For the text-containing cell, return its midpoint in (X, Y) coordinate format. 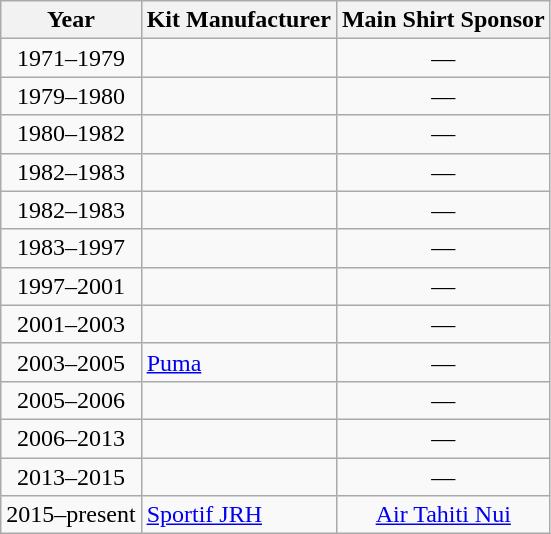
2006–2013 (71, 438)
2001–2003 (71, 324)
Puma (238, 362)
2005–2006 (71, 400)
1997–2001 (71, 286)
Kit Manufacturer (238, 20)
Air Tahiti Nui (443, 515)
Year (71, 20)
1980–1982 (71, 134)
1971–1979 (71, 58)
Sportif JRH (238, 515)
1983–1997 (71, 248)
Main Shirt Sponsor (443, 20)
2003–2005 (71, 362)
2013–2015 (71, 477)
1979–1980 (71, 96)
2015–present (71, 515)
